Identify which cell holds the provided text, then report its [x, y] central coordinate. 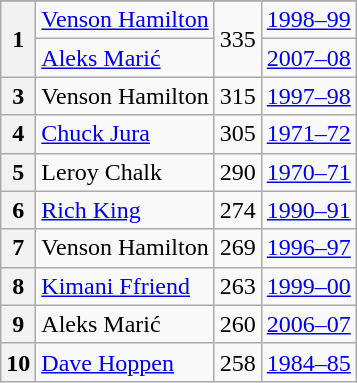
1998–99 [308, 20]
9 [18, 324]
7 [18, 248]
263 [238, 286]
8 [18, 286]
Chuck Jura [125, 134]
290 [238, 172]
1997–98 [308, 96]
315 [238, 96]
274 [238, 210]
258 [238, 362]
1984–85 [308, 362]
1 [18, 39]
335 [238, 39]
1996–97 [308, 248]
Rich King [125, 210]
260 [238, 324]
5 [18, 172]
10 [18, 362]
1970–71 [308, 172]
305 [238, 134]
2006–07 [308, 324]
1999–00 [308, 286]
2007–08 [308, 58]
6 [18, 210]
269 [238, 248]
3 [18, 96]
Dave Hoppen [125, 362]
Leroy Chalk [125, 172]
4 [18, 134]
1971–72 [308, 134]
1990–91 [308, 210]
Kimani Ffriend [125, 286]
